From the cell containing the given text, extract its center point as (x, y) coordinate. 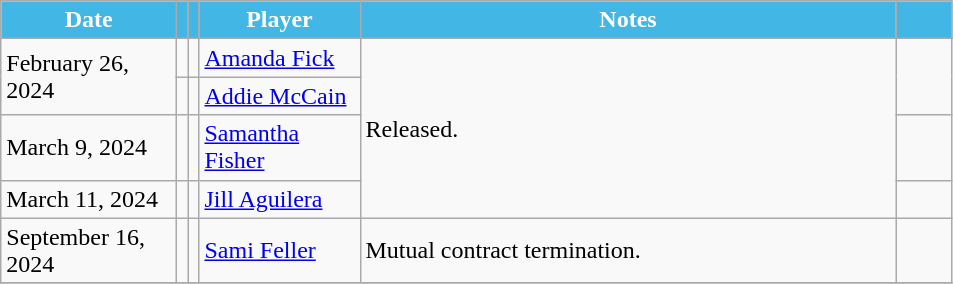
February 26, 2024 (89, 77)
March 11, 2024 (89, 199)
Amanda Fick (280, 58)
Player (280, 20)
Date (89, 20)
September 16, 2024 (89, 250)
Released. (628, 128)
Samantha Fisher (280, 148)
Notes (628, 20)
Addie McCain (280, 96)
Jill Aguilera (280, 199)
Sami Feller (280, 250)
March 9, 2024 (89, 148)
Mutual contract termination. (628, 250)
